From the cell containing the given text, extract its center point as (x, y) coordinate. 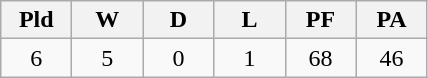
PA (392, 20)
46 (392, 58)
W (108, 20)
Pld (36, 20)
0 (178, 58)
L (250, 20)
PF (320, 20)
D (178, 20)
5 (108, 58)
68 (320, 58)
1 (250, 58)
6 (36, 58)
